Pinpoint the cell where the given text exists, returning its (X, Y) midpoint coordinate. 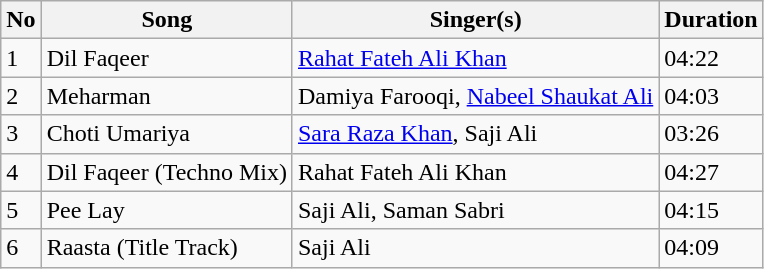
04:27 (711, 172)
No (21, 20)
1 (21, 58)
2 (21, 96)
Saji Ali, Saman Sabri (475, 210)
Choti Umariya (166, 134)
Dil Faqeer (Techno Mix) (166, 172)
Pee Lay (166, 210)
Singer(s) (475, 20)
Song (166, 20)
04:22 (711, 58)
Duration (711, 20)
04:09 (711, 248)
Damiya Farooqi, Nabeel Shaukat Ali (475, 96)
03:26 (711, 134)
Meharman (166, 96)
04:15 (711, 210)
04:03 (711, 96)
4 (21, 172)
3 (21, 134)
6 (21, 248)
Saji Ali (475, 248)
Sara Raza Khan, Saji Ali (475, 134)
Raasta (Title Track) (166, 248)
Dil Faqeer (166, 58)
5 (21, 210)
